Determine the [X, Y] coordinate at the center of the cell enclosing the given text.  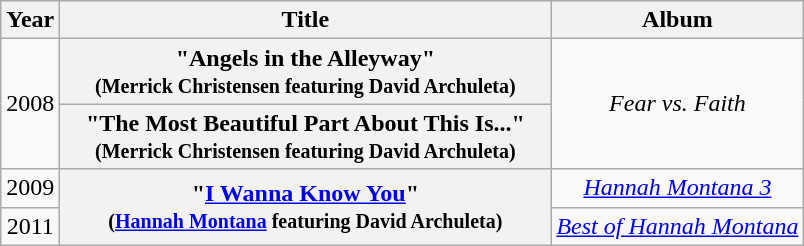
2011 [30, 226]
"I Wanna Know You"(Hannah Montana featuring David Archuleta) [306, 207]
"The Most Beautiful Part About This Is..."(Merrick Christensen featuring David Archuleta) [306, 136]
Fear vs. Faith [678, 104]
Album [678, 20]
Hannah Montana 3 [678, 188]
2009 [30, 188]
Best of Hannah Montana [678, 226]
"Angels in the Alleyway"(Merrick Christensen featuring David Archuleta) [306, 72]
Title [306, 20]
2008 [30, 104]
Year [30, 20]
